Return the [X, Y] coordinate for the center point of the cell that contains the specified text.  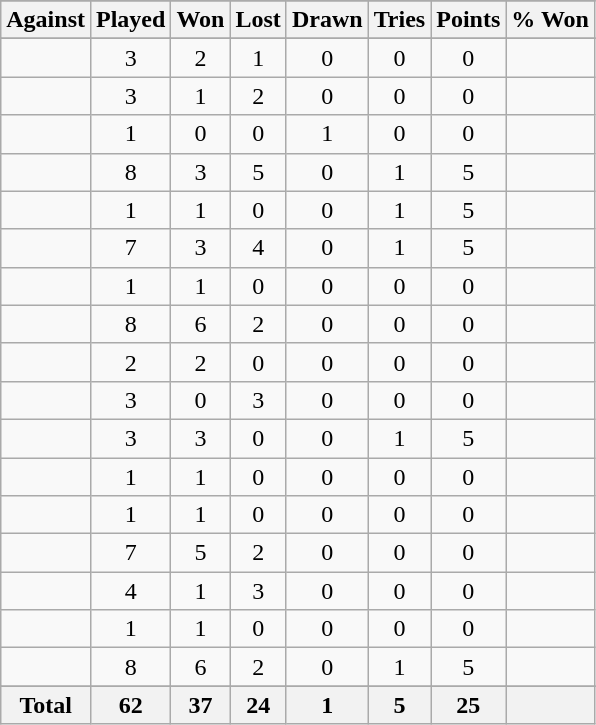
Won [200, 20]
Drawn [327, 20]
Played [130, 20]
Against [46, 20]
Points [468, 20]
37 [200, 705]
62 [130, 705]
Lost [258, 20]
Total [46, 705]
Tries [400, 20]
% Won [550, 20]
24 [258, 705]
25 [468, 705]
